Detect which cell encompasses the target text, then output its (x, y) center coordinate. 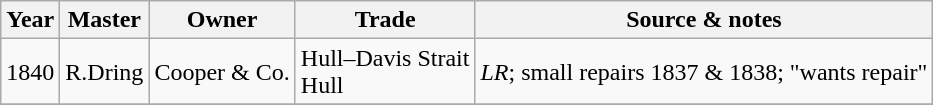
R.Dring (104, 72)
Cooper & Co. (222, 72)
1840 (30, 72)
Trade (385, 20)
Hull–Davis StraitHull (385, 72)
Owner (222, 20)
Source & notes (704, 20)
LR; small repairs 1837 & 1838; "wants repair" (704, 72)
Year (30, 20)
Master (104, 20)
